Scan for the cell matching the given text and deliver its (X, Y) coordinate at center. 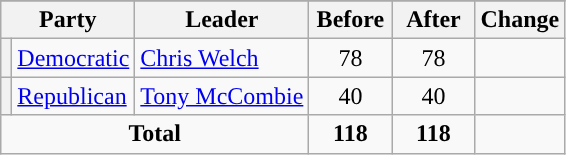
Party (68, 20)
After (434, 20)
Tony McCombie (222, 96)
Before (350, 20)
Republican (74, 96)
Chris Welch (222, 58)
Democratic (74, 58)
Change (520, 20)
Total (155, 134)
Leader (222, 20)
